For the text-containing cell, return its midpoint in (X, Y) coordinate format. 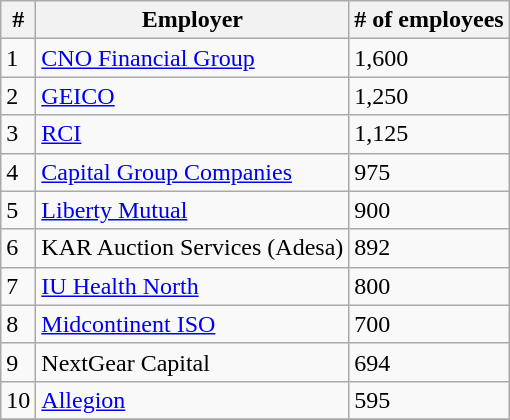
Allegion (192, 400)
1,250 (429, 96)
892 (429, 248)
595 (429, 400)
Liberty Mutual (192, 210)
2 (18, 96)
1 (18, 58)
9 (18, 362)
IU Health North (192, 286)
# (18, 20)
NextGear Capital (192, 362)
8 (18, 324)
# of employees (429, 20)
3 (18, 134)
975 (429, 172)
RCI (192, 134)
700 (429, 324)
5 (18, 210)
GEICO (192, 96)
CNO Financial Group (192, 58)
10 (18, 400)
Capital Group Companies (192, 172)
Employer (192, 20)
800 (429, 286)
6 (18, 248)
1,600 (429, 58)
1,125 (429, 134)
Midcontinent ISO (192, 324)
900 (429, 210)
4 (18, 172)
KAR Auction Services (Adesa) (192, 248)
694 (429, 362)
7 (18, 286)
